Capture the cell that displays the provided text and extract its [X, Y] central coordinate. 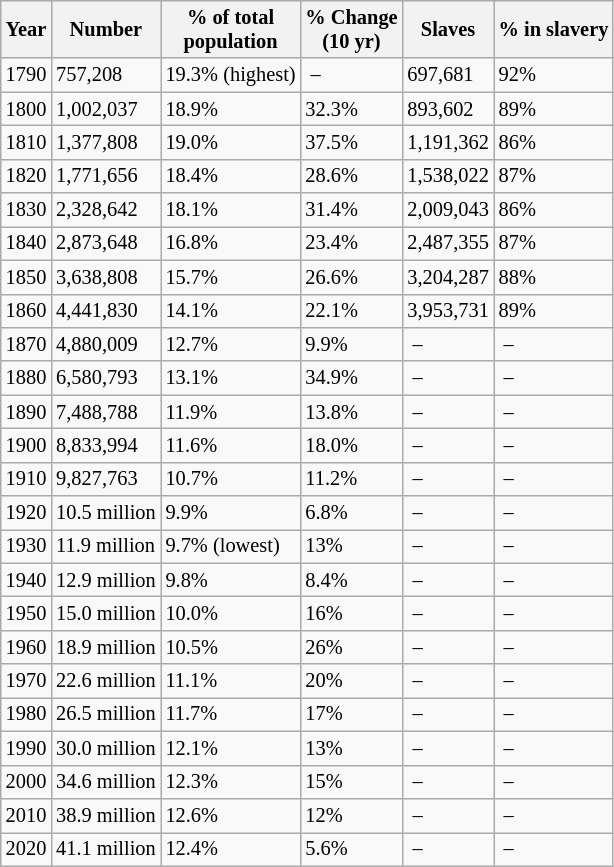
1800 [26, 109]
12.4% [231, 849]
17% [351, 714]
3,953,731 [448, 311]
18.1% [231, 210]
1930 [26, 546]
2,873,648 [106, 243]
16.8% [231, 243]
1820 [26, 176]
2,487,355 [448, 243]
31.4% [351, 210]
1790 [26, 75]
2020 [26, 849]
26% [351, 647]
1990 [26, 748]
1980 [26, 714]
26.6% [351, 277]
16% [351, 613]
34.9% [351, 378]
10.5 million [106, 513]
22.6 million [106, 681]
15.0 million [106, 613]
9.8% [231, 580]
1890 [26, 412]
1850 [26, 277]
% in slavery [554, 29]
1870 [26, 344]
18.0% [351, 445]
1920 [26, 513]
28.6% [351, 176]
13.1% [231, 378]
1,002,037 [106, 109]
Year [26, 29]
1,771,656 [106, 176]
37.5% [351, 142]
1,377,808 [106, 142]
12.9 million [106, 580]
20% [351, 681]
1970 [26, 681]
4,880,009 [106, 344]
18.9% [231, 109]
11.7% [231, 714]
18.9 million [106, 647]
757,208 [106, 75]
6,580,793 [106, 378]
11.6% [231, 445]
15% [351, 782]
1940 [26, 580]
12.6% [231, 815]
10.5% [231, 647]
2010 [26, 815]
15.7% [231, 277]
14.1% [231, 311]
4,441,830 [106, 311]
38.9 million [106, 815]
1810 [26, 142]
1840 [26, 243]
23.4% [351, 243]
41.1 million [106, 849]
26.5 million [106, 714]
Slaves [448, 29]
8.4% [351, 580]
10.0% [231, 613]
3,638,808 [106, 277]
1950 [26, 613]
10.7% [231, 479]
% of totalpopulation [231, 29]
5.6% [351, 849]
9.7% (lowest) [231, 546]
88% [554, 277]
32.3% [351, 109]
12.7% [231, 344]
12% [351, 815]
19.0% [231, 142]
1900 [26, 445]
1860 [26, 311]
1830 [26, 210]
3,204,287 [448, 277]
92% [554, 75]
1960 [26, 647]
697,681 [448, 75]
1880 [26, 378]
11.1% [231, 681]
9,827,763 [106, 479]
13.8% [351, 412]
1,191,362 [448, 142]
1910 [26, 479]
6.8% [351, 513]
8,833,994 [106, 445]
34.6 million [106, 782]
893,602 [448, 109]
11.9 million [106, 546]
% Change(10 yr) [351, 29]
2000 [26, 782]
18.4% [231, 176]
2,328,642 [106, 210]
Number [106, 29]
22.1% [351, 311]
30.0 million [106, 748]
1,538,022 [448, 176]
12.1% [231, 748]
19.3% (highest) [231, 75]
11.9% [231, 412]
2,009,043 [448, 210]
12.3% [231, 782]
7,488,788 [106, 412]
11.2% [351, 479]
